Return [X, Y] of the center of cell containing provided text 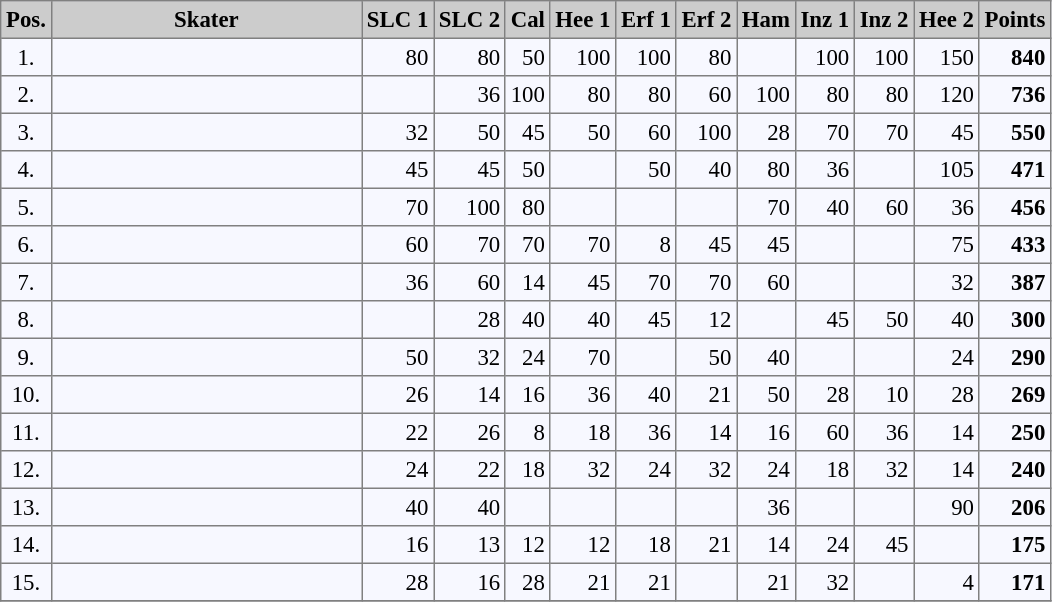
Inz 2 [884, 20]
Inz 1 [824, 20]
Hee 1 [583, 20]
105 [947, 170]
3. [26, 132]
240 [1014, 470]
1. [26, 57]
Skater [206, 20]
290 [1014, 357]
120 [947, 95]
15. [26, 582]
Pos. [26, 20]
Erf 1 [646, 20]
Hee 2 [947, 20]
840 [1014, 57]
471 [1014, 170]
90 [947, 507]
7. [26, 282]
6. [26, 245]
SLC 1 [398, 20]
4 [947, 582]
5. [26, 207]
736 [1014, 95]
175 [1014, 545]
433 [1014, 245]
250 [1014, 432]
9. [26, 357]
171 [1014, 582]
300 [1014, 320]
Erf 2 [706, 20]
4. [26, 170]
8. [26, 320]
150 [947, 57]
11. [26, 432]
2. [26, 95]
SLC 2 [470, 20]
10. [26, 395]
13. [26, 507]
75 [947, 245]
14. [26, 545]
13 [470, 545]
12. [26, 470]
550 [1014, 132]
10 [884, 395]
387 [1014, 282]
Cal [528, 20]
Ham [766, 20]
456 [1014, 207]
Points [1014, 20]
206 [1014, 507]
269 [1014, 395]
